Identify which cell holds the provided text, then report its [x, y] central coordinate. 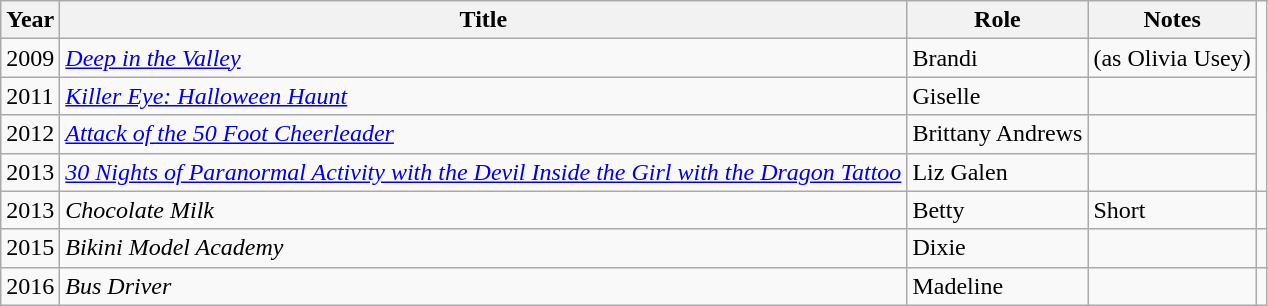
Brittany Andrews [998, 134]
30 Nights of Paranormal Activity with the Devil Inside the Girl with the Dragon Tattoo [484, 172]
2011 [30, 96]
Notes [1172, 20]
Brandi [998, 58]
Chocolate Milk [484, 210]
2015 [30, 248]
2016 [30, 286]
Bikini Model Academy [484, 248]
Role [998, 20]
(as Olivia Usey) [1172, 58]
Betty [998, 210]
Title [484, 20]
2012 [30, 134]
Short [1172, 210]
Attack of the 50 Foot Cheerleader [484, 134]
Killer Eye: Halloween Haunt [484, 96]
Madeline [998, 286]
Dixie [998, 248]
Liz Galen [998, 172]
Year [30, 20]
2009 [30, 58]
Bus Driver [484, 286]
Giselle [998, 96]
Deep in the Valley [484, 58]
